Detect which cell encompasses the target text, then output its (X, Y) center coordinate. 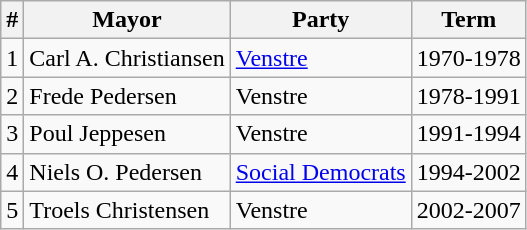
1994-2002 (468, 172)
Niels O. Pedersen (127, 172)
1 (12, 58)
5 (12, 210)
Term (468, 20)
4 (12, 172)
Party (320, 20)
Carl A. Christiansen (127, 58)
Mayor (127, 20)
Social Democrats (320, 172)
Poul Jeppesen (127, 134)
2002-2007 (468, 210)
1978-1991 (468, 96)
# (12, 20)
Frede Pedersen (127, 96)
3 (12, 134)
1970-1978 (468, 58)
Troels Christensen (127, 210)
1991-1994 (468, 134)
2 (12, 96)
